Output the [X, Y] coordinate of the center of the cell containing the given text.  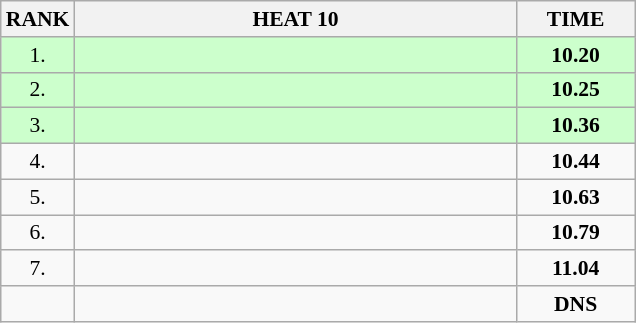
DNS [576, 304]
10.79 [576, 233]
6. [38, 233]
5. [38, 197]
10.63 [576, 197]
HEAT 10 [295, 19]
3. [38, 126]
10.44 [576, 162]
2. [38, 90]
TIME [576, 19]
10.36 [576, 126]
7. [38, 269]
10.25 [576, 90]
RANK [38, 19]
4. [38, 162]
10.20 [576, 55]
11.04 [576, 269]
1. [38, 55]
